Scan for the cell matching the given text and deliver its [x, y] coordinate at center. 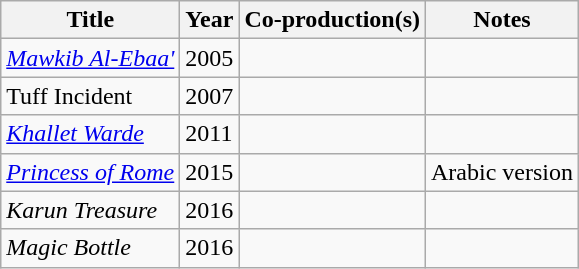
Notes [502, 20]
Princess of Rome [90, 172]
2007 [210, 96]
Title [90, 20]
Magic Bottle [90, 248]
Khallet Warde [90, 134]
2005 [210, 58]
Year [210, 20]
Co-production(s) [332, 20]
Mawkib Al-Ebaa' [90, 58]
Tuff Incident [90, 96]
Karun Treasure [90, 210]
2011 [210, 134]
2015 [210, 172]
Arabic version [502, 172]
